Capture the cell that displays the provided text and extract its [X, Y] central coordinate. 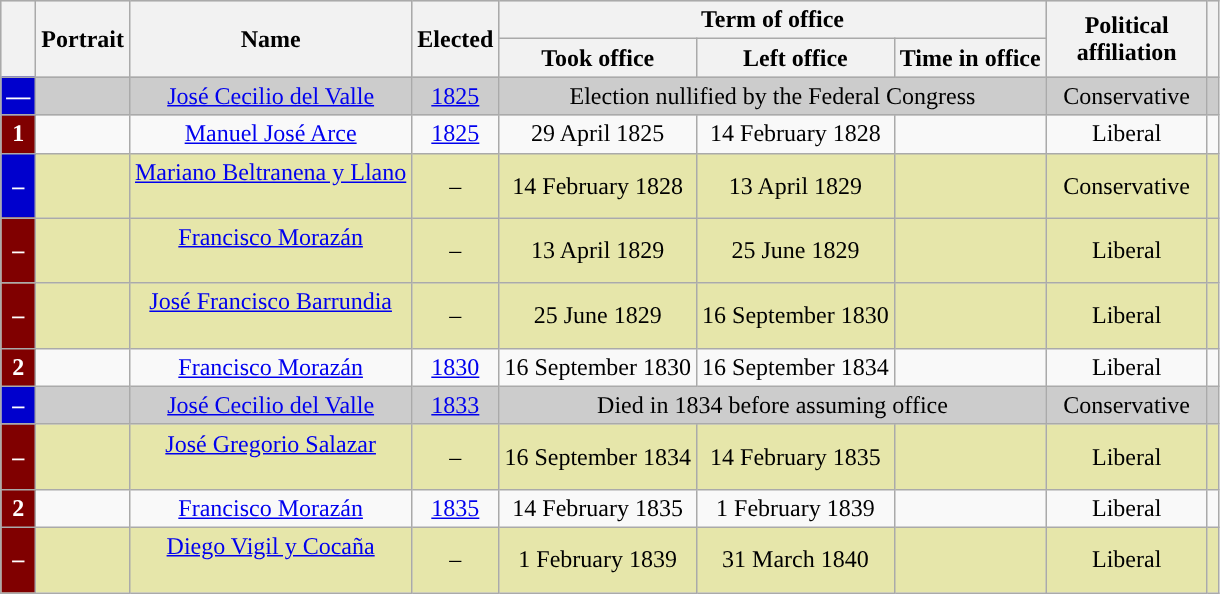
José Gregorio Salazar [270, 456]
1835 [456, 508]
Elected [456, 39]
Left office [796, 58]
1830 [456, 367]
Name [270, 39]
31 March 1840 [796, 560]
Term of office [772, 20]
Took office [598, 58]
29 April 1825 [598, 134]
Election nullified by the Federal Congress [772, 96]
1 [18, 134]
Manuel José Arce [270, 134]
Political affiliation [1126, 39]
Diego Vigil y Cocaña [270, 560]
— [18, 96]
Mariano Beltranena y Llano [270, 186]
Portrait [83, 39]
1833 [456, 405]
Time in office [970, 58]
Died in 1834 before assuming office [772, 405]
José Francisco Barrundia [270, 316]
